Provide the (X, Y) coordinate of the cell's center where the given text is located.  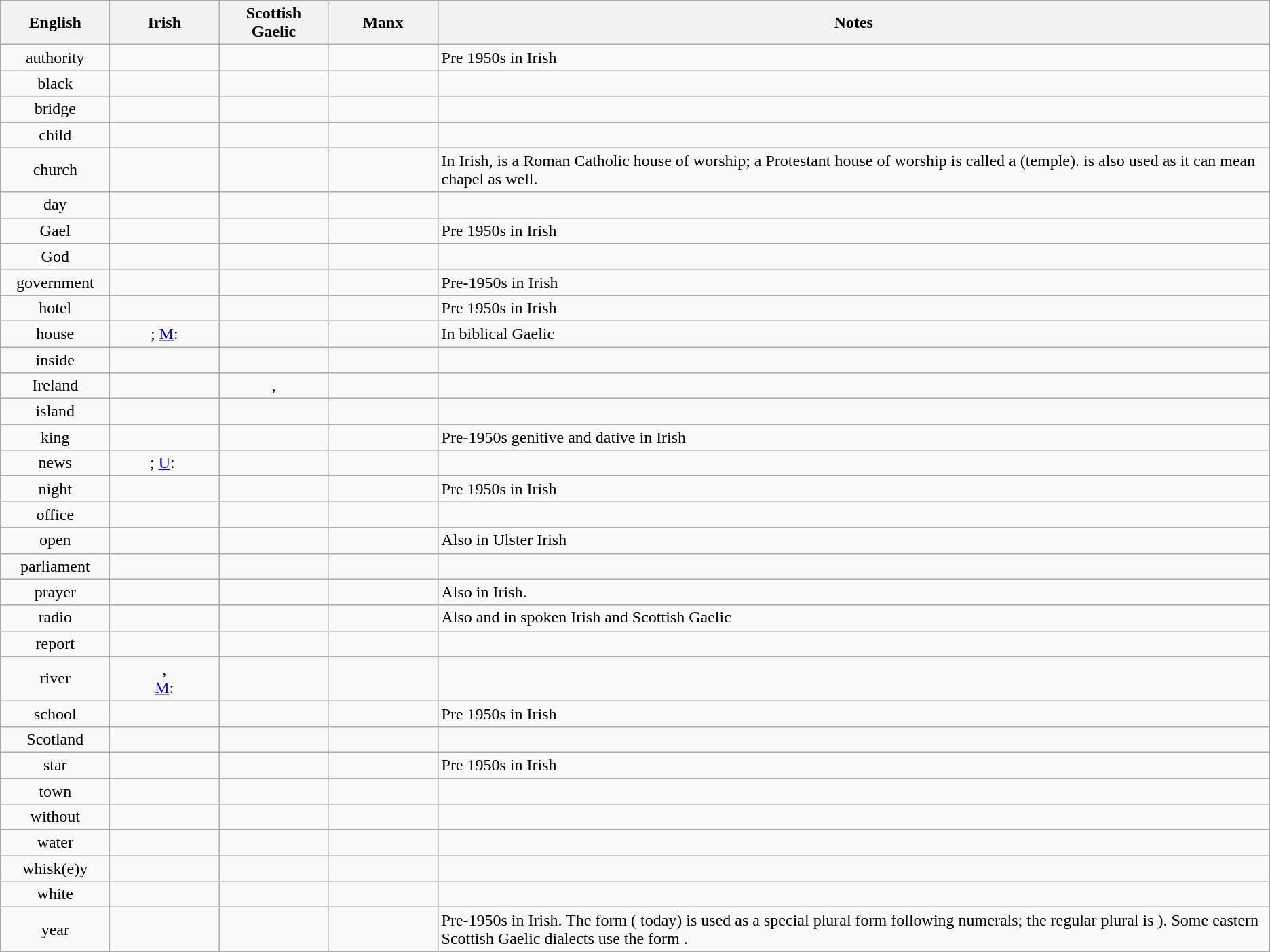
house (56, 334)
Pre-1950s in Irish (853, 282)
office (56, 515)
child (56, 135)
In biblical Gaelic (853, 334)
church (56, 170)
In Irish, is a Roman Catholic house of worship; a Protestant house of worship is called a (temple). is also used as it can mean chapel as well. (853, 170)
prayer (56, 592)
school (56, 713)
water (56, 843)
star (56, 765)
town (56, 791)
Scottish Gaelic (274, 23)
night (56, 489)
river (56, 678)
island (56, 412)
authority (56, 58)
report (56, 643)
Gael (56, 231)
English (56, 23)
day (56, 205)
open (56, 540)
radio (56, 618)
Notes (853, 23)
Manx (383, 23)
God (56, 256)
, (274, 386)
without (56, 817)
Irish (164, 23)
bridge (56, 109)
whisk(e)y (56, 869)
inside (56, 360)
Also and in spoken Irish and Scottish Gaelic (853, 618)
government (56, 282)
year (56, 929)
white (56, 894)
parliament (56, 566)
Also in Irish. (853, 592)
hotel (56, 308)
king (56, 437)
Pre-1950s genitive and dative in Irish (853, 437)
black (56, 83)
,M: (164, 678)
; M: (164, 334)
; U: (164, 463)
Ireland (56, 386)
Also in Ulster Irish (853, 540)
news (56, 463)
Scotland (56, 739)
